Locate the cell with the specified text and output its (X, Y) center coordinate. 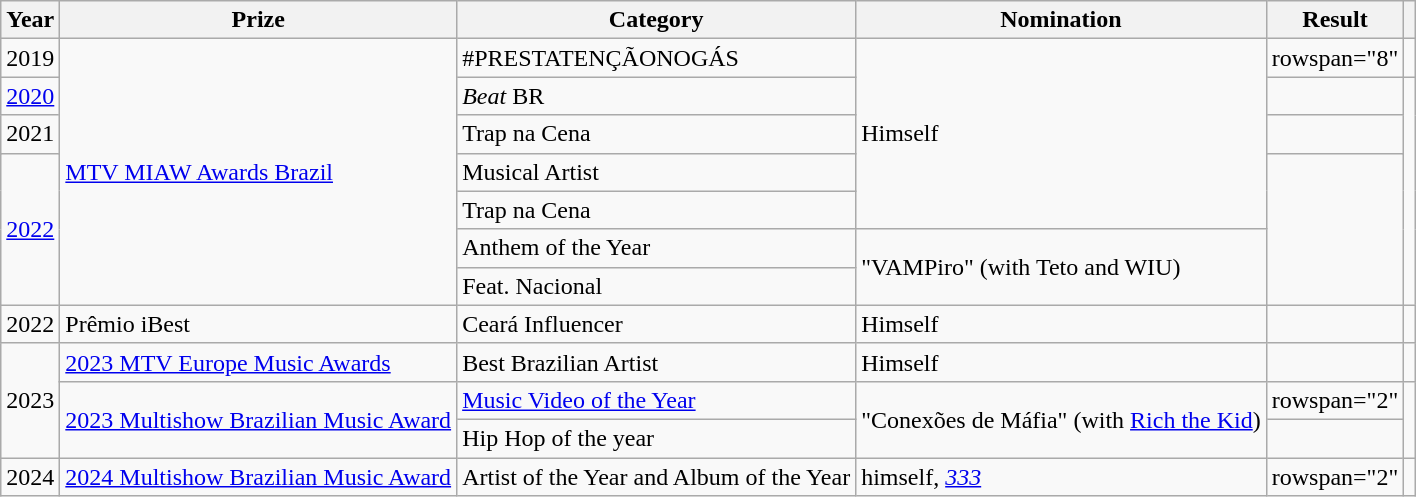
2021 (30, 134)
"Conexões de Máfia" (with Rich the Kid) (1062, 419)
2024 (30, 477)
Prêmio iBest (258, 324)
Hip Hop of the year (656, 438)
Result (1335, 20)
2020 (30, 96)
2019 (30, 58)
2024 Multishow Brazilian Music Award (258, 477)
Feat. Nacional (656, 286)
Best Brazilian Artist (656, 362)
Music Video of the Year (656, 400)
"VAMPiro" (with Teto and WIU) (1062, 267)
Beat BR (656, 96)
Musical Artist (656, 172)
Prize (258, 20)
Artist of the Year and Album of the Year (656, 477)
himself, 333 (1062, 477)
#PRESTATENÇÃONOGÁS (656, 58)
Nomination (1062, 20)
2023 (30, 400)
2023 Multishow Brazilian Music Award (258, 419)
Ceará Influencer (656, 324)
Category (656, 20)
rowspan="8" (1335, 58)
Anthem of the Year (656, 248)
2023 MTV Europe Music Awards (258, 362)
Year (30, 20)
MTV MIAW Awards Brazil (258, 172)
